Extract the [x, y] coordinate from the center of the cell holding the provided text.  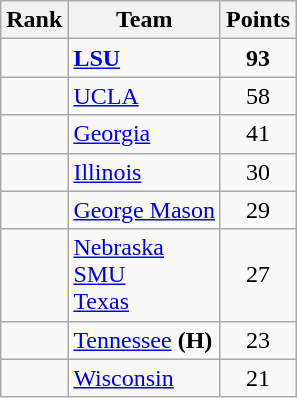
23 [258, 340]
29 [258, 210]
George Mason [144, 210]
Tennessee (H) [144, 340]
58 [258, 96]
Rank [34, 20]
27 [258, 275]
Team [144, 20]
Illinois [144, 172]
NebraskaSMUTexas [144, 275]
Georgia [144, 134]
93 [258, 58]
30 [258, 172]
Wisconsin [144, 378]
LSU [144, 58]
21 [258, 378]
Points [258, 20]
41 [258, 134]
UCLA [144, 96]
